Pinpoint the cell where the given text exists, returning its [x, y] midpoint coordinate. 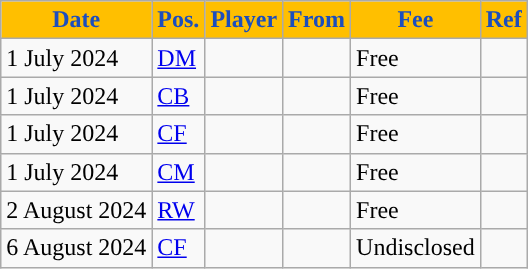
Ref [504, 20]
Pos. [178, 20]
Undisclosed [416, 248]
6 August 2024 [76, 248]
RW [178, 210]
From [317, 20]
CB [178, 96]
Date [76, 20]
Player [244, 20]
DM [178, 58]
2 August 2024 [76, 210]
CM [178, 172]
Fee [416, 20]
